Search for the cell housing the specified text and yield its (x, y) center coordinate. 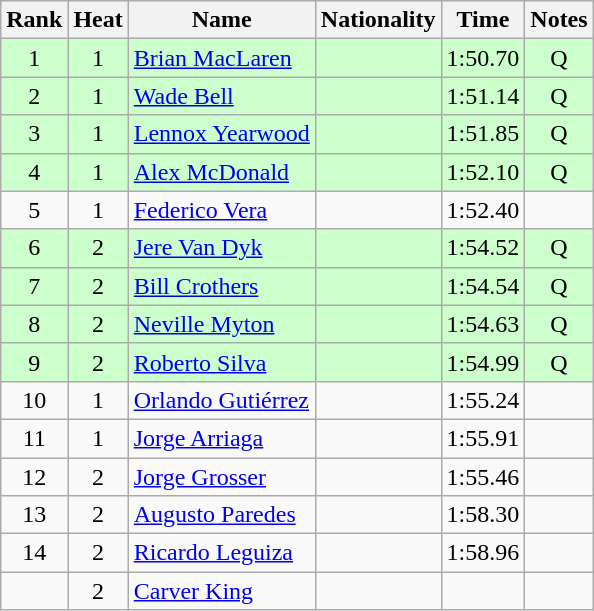
Neville Myton (222, 324)
Heat (98, 20)
13 (34, 515)
8 (34, 324)
1:55.24 (483, 400)
1:55.91 (483, 438)
Name (222, 20)
1:52.10 (483, 172)
Brian MacLaren (222, 58)
Time (483, 20)
Jorge Arriaga (222, 438)
Jorge Grosser (222, 477)
12 (34, 477)
9 (34, 362)
1:54.99 (483, 362)
1:55.46 (483, 477)
1:54.52 (483, 248)
1:52.40 (483, 210)
1:54.54 (483, 286)
Rank (34, 20)
Orlando Gutiérrez (222, 400)
5 (34, 210)
Nationality (378, 20)
Lennox Yearwood (222, 134)
4 (34, 172)
1:58.30 (483, 515)
Roberto Silva (222, 362)
Augusto Paredes (222, 515)
Federico Vera (222, 210)
Alex McDonald (222, 172)
10 (34, 400)
Bill Crothers (222, 286)
7 (34, 286)
Notes (559, 20)
Carver King (222, 591)
14 (34, 553)
Ricardo Leguiza (222, 553)
Jere Van Dyk (222, 248)
6 (34, 248)
1:50.70 (483, 58)
1:58.96 (483, 553)
3 (34, 134)
1:54.63 (483, 324)
1:51.14 (483, 96)
11 (34, 438)
Wade Bell (222, 96)
1:51.85 (483, 134)
